From the cell containing the given text, extract its center point as (x, y) coordinate. 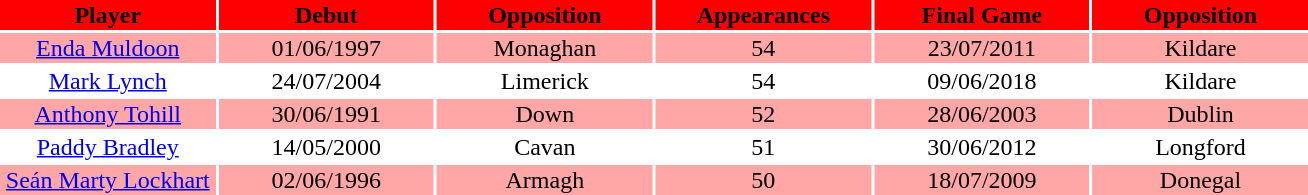
28/06/2003 (982, 114)
Appearances (764, 15)
50 (764, 180)
Opposition (545, 15)
52 (764, 114)
Player (108, 15)
Enda Muldoon (108, 48)
Cavan (545, 147)
14/05/2000 (327, 147)
Final Game (982, 15)
02/06/1996 (327, 180)
30/06/2012 (982, 147)
51 (764, 147)
Anthony Tohill (108, 114)
Mark Lynch (108, 81)
30/06/1991 (327, 114)
Down (545, 114)
Debut (327, 15)
Seán Marty Lockhart (108, 180)
18/07/2009 (982, 180)
Paddy Bradley (108, 147)
24/07/2004 (327, 81)
09/06/2018 (982, 81)
23/07/2011 (982, 48)
Armagh (545, 180)
Limerick (545, 81)
01/06/1997 (327, 48)
Monaghan (545, 48)
